From the cell containing the given text, extract its center point as (X, Y) coordinate. 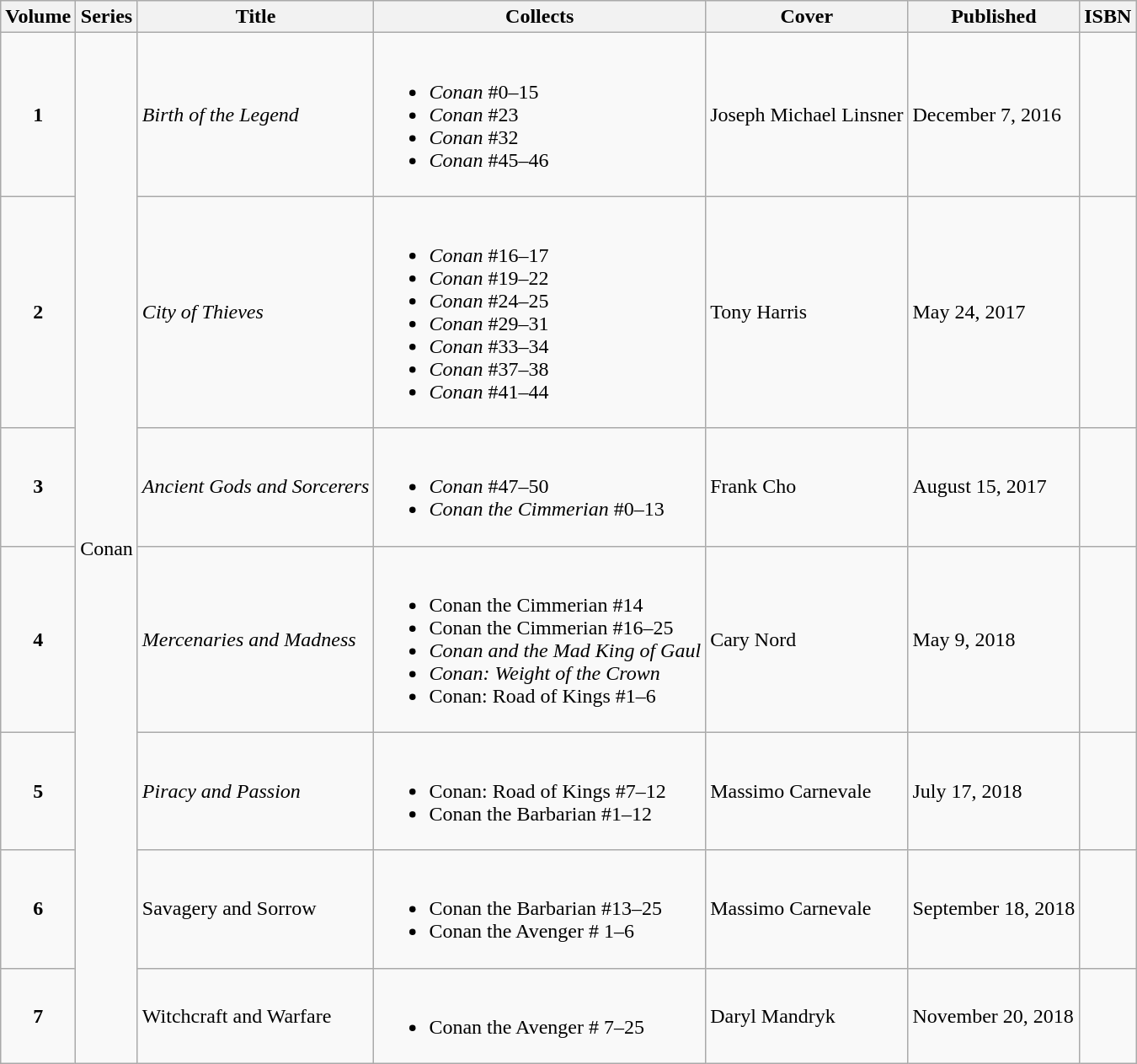
Conan the Barbarian #13–25Conan the Avenger # 1–6 (540, 909)
Published (994, 17)
Birth of the Legend (256, 115)
December 7, 2016 (994, 115)
4 (39, 639)
Mercenaries and Madness (256, 639)
City of Thieves (256, 312)
Conan the Avenger # 7–25 (540, 1016)
Witchcraft and Warfare (256, 1016)
Conan #16–17Conan #19–22Conan #24–25Conan #29–31Conan #33–34Conan #37–38Conan #41–44 (540, 312)
May 9, 2018 (994, 639)
Cary Nord (807, 639)
Frank Cho (807, 487)
July 17, 2018 (994, 791)
August 15, 2017 (994, 487)
Conan: Road of Kings #7–12Conan the Barbarian #1–12 (540, 791)
November 20, 2018 (994, 1016)
1 (39, 115)
September 18, 2018 (994, 909)
2 (39, 312)
Volume (39, 17)
Joseph Michael Linsner (807, 115)
May 24, 2017 (994, 312)
Piracy and Passion (256, 791)
Savagery and Sorrow (256, 909)
6 (39, 909)
7 (39, 1016)
Conan the Cimmerian #14Conan the Cimmerian #16–25Conan and the Mad King of GaulConan: Weight of the CrownConan: Road of Kings #1–6 (540, 639)
Title (256, 17)
Daryl Mandryk (807, 1016)
Ancient Gods and Sorcerers (256, 487)
5 (39, 791)
Series (107, 17)
Tony Harris (807, 312)
Conan #47–50Conan the Cimmerian #0–13 (540, 487)
Collects (540, 17)
3 (39, 487)
Conan (107, 548)
Cover (807, 17)
Conan #0–15Conan #23Conan #32Conan #45–46 (540, 115)
ISBN (1108, 17)
